Provide the (x, y) coordinate of the cell's center where the given text is located.  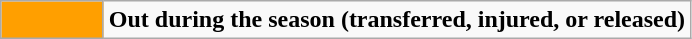
Out during the season (transferred, injured, or released) (396, 20)
